Detect which cell encompasses the target text, then output its [X, Y] center coordinate. 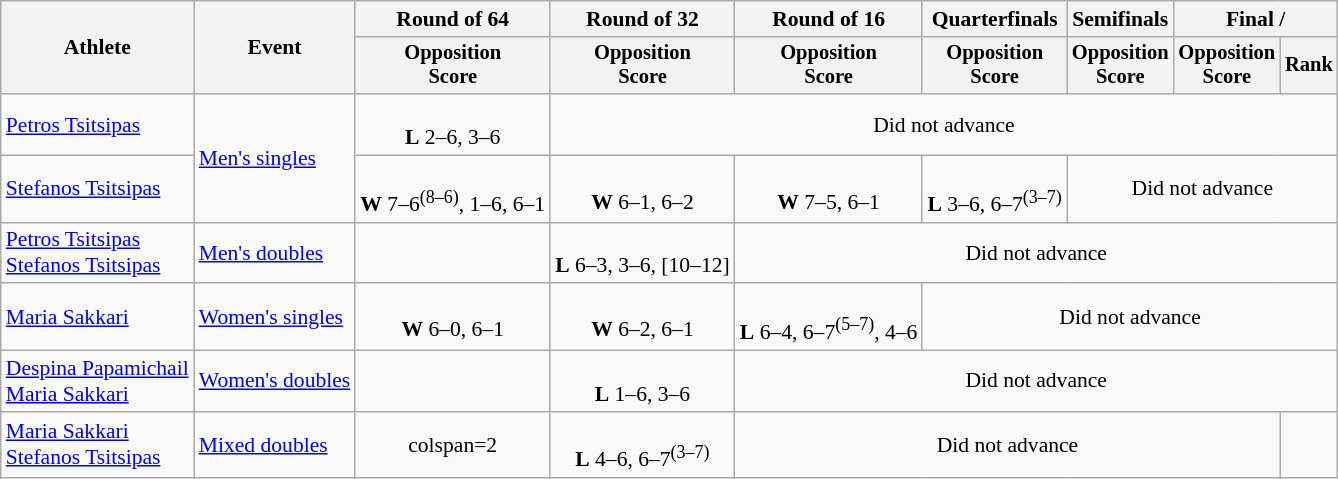
W 6–2, 6–1 [642, 318]
L 1–6, 3–6 [642, 380]
L 2–6, 3–6 [452, 124]
Women's singles [275, 318]
W 6–0, 6–1 [452, 318]
Semifinals [1120, 19]
Final / [1256, 19]
Rank [1309, 66]
Round of 64 [452, 19]
W 6–1, 6–2 [642, 190]
Stefanos Tsitsipas [98, 190]
Round of 32 [642, 19]
Men's doubles [275, 252]
Round of 16 [829, 19]
W 7–5, 6–1 [829, 190]
L 6–4, 6–7(5–7), 4–6 [829, 318]
Women's doubles [275, 380]
L 3–6, 6–7(3–7) [994, 190]
Men's singles [275, 158]
Athlete [98, 48]
L 6–3, 3–6, [10–12] [642, 252]
Petros TsitsipasStefanos Tsitsipas [98, 252]
Event [275, 48]
Maria Sakkari [98, 318]
Maria SakkariStefanos Tsitsipas [98, 444]
W 7–6(8–6), 1–6, 6–1 [452, 190]
Petros Tsitsipas [98, 124]
Despina PapamichailMaria Sakkari [98, 380]
Quarterfinals [994, 19]
Mixed doubles [275, 444]
L 4–6, 6–7(3–7) [642, 444]
colspan=2 [452, 444]
